Return [X, Y] of the center of cell containing provided text 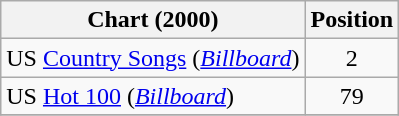
2 [352, 58]
Chart (2000) [153, 20]
US Country Songs (Billboard) [153, 58]
Position [352, 20]
79 [352, 96]
US Hot 100 (Billboard) [153, 96]
